Identify which cell holds the provided text, then report its [X, Y] central coordinate. 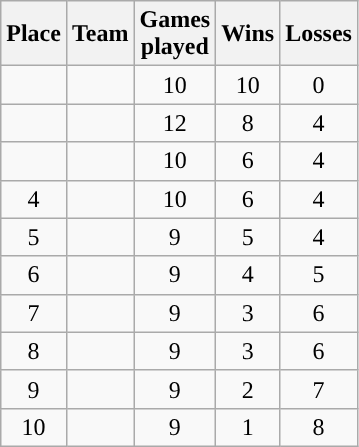
2 [248, 389]
Place [34, 34]
Wins [248, 34]
12 [175, 123]
Gamesplayed [175, 34]
0 [319, 85]
Losses [319, 34]
1 [248, 427]
Team [100, 34]
